Determine the [X, Y] coordinate at the center of the cell enclosing the given text.  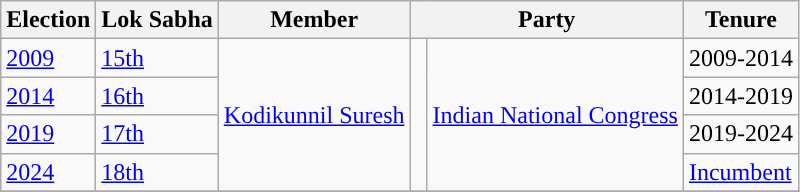
2019-2024 [740, 134]
Tenure [740, 20]
15th [157, 58]
2019 [48, 134]
16th [157, 96]
Election [48, 20]
Indian National Congress [555, 115]
Party [546, 20]
2009-2014 [740, 58]
17th [157, 134]
Kodikunnil Suresh [314, 115]
2024 [48, 172]
Incumbent [740, 172]
18th [157, 172]
Lok Sabha [157, 20]
Member [314, 20]
2014-2019 [740, 96]
2009 [48, 58]
2014 [48, 96]
